Capture the cell that displays the provided text and extract its (x, y) central coordinate. 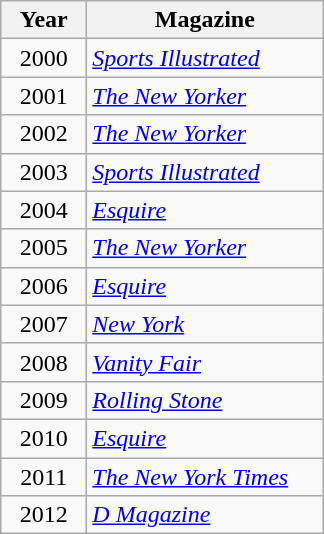
New York (205, 324)
2008 (44, 362)
The New York Times (205, 477)
2004 (44, 210)
2010 (44, 438)
D Magazine (205, 515)
2006 (44, 286)
2011 (44, 477)
2000 (44, 58)
2009 (44, 400)
Magazine (205, 20)
2003 (44, 172)
2007 (44, 324)
2002 (44, 134)
2012 (44, 515)
2001 (44, 96)
2005 (44, 248)
Year (44, 20)
Rolling Stone (205, 400)
Vanity Fair (205, 362)
